Search for the cell housing the specified text and yield its [X, Y] center coordinate. 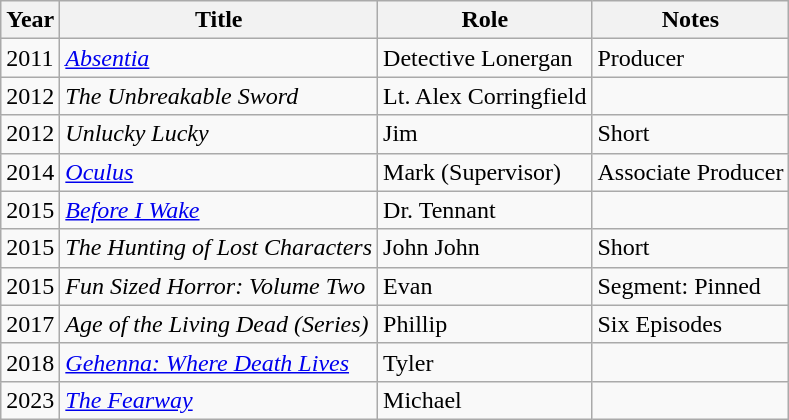
Dr. Tennant [485, 210]
Gehenna: Where Death Lives [219, 362]
Oculus [219, 172]
Detective Lonergan [485, 58]
Associate Producer [690, 172]
Age of the Living Dead (Series) [219, 324]
Producer [690, 58]
Unlucky Lucky [219, 134]
2011 [30, 58]
Mark (Supervisor) [485, 172]
Notes [690, 20]
Lt. Alex Corringfield [485, 96]
Jim [485, 134]
The Hunting of Lost Characters [219, 248]
John John [485, 248]
Evan [485, 286]
Year [30, 20]
2018 [30, 362]
Six Episodes [690, 324]
Phillip [485, 324]
The Fearway [219, 400]
2014 [30, 172]
The Unbreakable Sword [219, 96]
Segment: Pinned [690, 286]
2017 [30, 324]
2023 [30, 400]
Before I Wake [219, 210]
Absentia [219, 58]
Title [219, 20]
Role [485, 20]
Tyler [485, 362]
Fun Sized Horror: Volume Two [219, 286]
Michael [485, 400]
